Detect which cell encompasses the target text, then output its (X, Y) center coordinate. 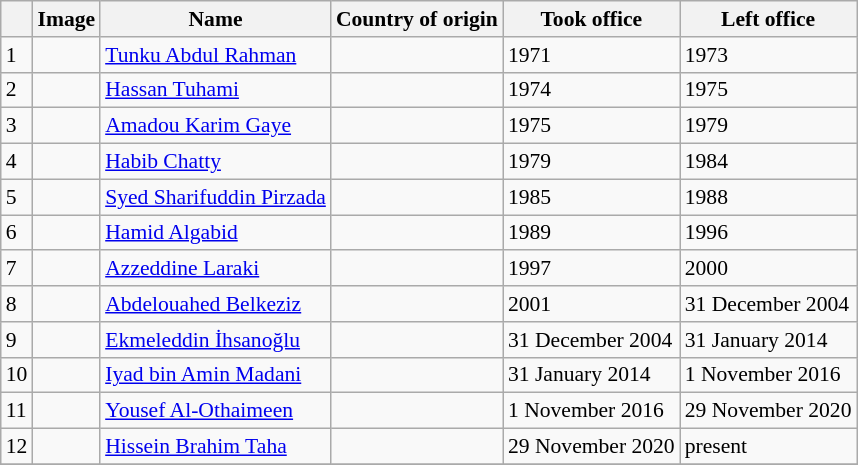
Habib Chatty (216, 162)
Took office (592, 19)
1996 (768, 233)
Syed Sharifuddin Pirzada (216, 197)
4 (17, 162)
11 (17, 411)
7 (17, 269)
5 (17, 197)
3 (17, 126)
1984 (768, 162)
1 (17, 55)
Hamid Algabid (216, 233)
Amadou Karim Gaye (216, 126)
Tunku Abdul Rahman (216, 55)
Country of origin (417, 19)
1988 (768, 197)
1974 (592, 90)
2001 (592, 304)
present (768, 447)
6 (17, 233)
2 (17, 90)
9 (17, 340)
10 (17, 375)
8 (17, 304)
1989 (592, 233)
1997 (592, 269)
12 (17, 447)
Left office (768, 19)
Image (66, 19)
Name (216, 19)
Abdelouahed Belkeziz (216, 304)
2000 (768, 269)
Hassan Tuhami (216, 90)
1973 (768, 55)
Iyad bin Amin Madani (216, 375)
Hissein Brahim Taha (216, 447)
Ekmeleddin İhsanoğlu (216, 340)
1985 (592, 197)
1971 (592, 55)
Azzeddine Laraki (216, 269)
Yousef Al-Othaimeen (216, 411)
